Search for the cell housing the specified text and yield its [X, Y] center coordinate. 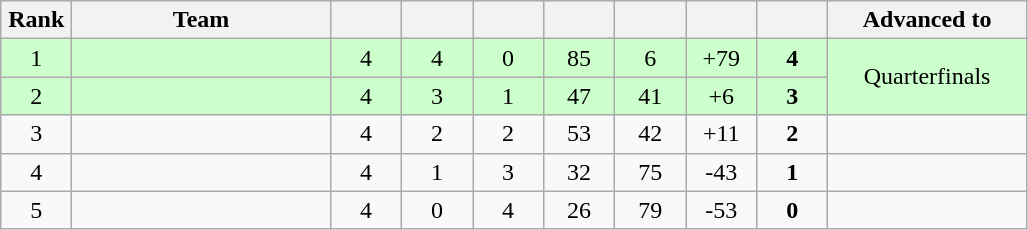
5 [36, 210]
+79 [722, 58]
41 [650, 96]
53 [580, 134]
26 [580, 210]
Team [202, 20]
32 [580, 172]
+11 [722, 134]
Rank [36, 20]
6 [650, 58]
79 [650, 210]
85 [580, 58]
42 [650, 134]
75 [650, 172]
Advanced to [928, 20]
Quarterfinals [928, 77]
-53 [722, 210]
-43 [722, 172]
+6 [722, 96]
47 [580, 96]
